Determine the (X, Y) coordinate at the center of the cell enclosing the given text.  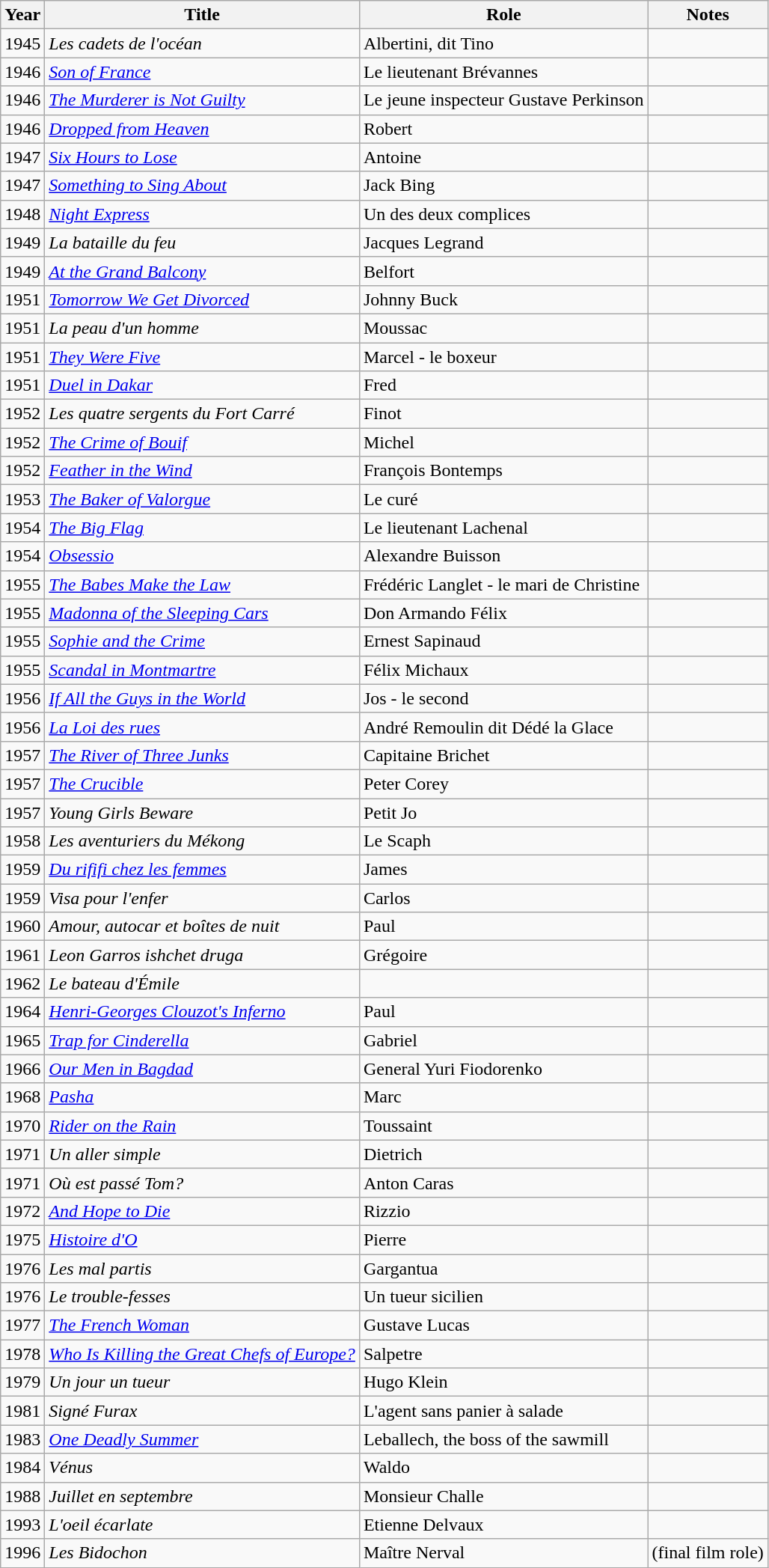
The Crucible (202, 784)
1984 (22, 1468)
Amour, autocar et boîtes de nuit (202, 927)
Johnny Buck (503, 299)
The Babes Make the Law (202, 585)
1972 (22, 1211)
Carlos (503, 898)
Albertini, dit Tino (503, 43)
They Were Five (202, 357)
Frédéric Langlet - le mari de Christine (503, 585)
Juillet en septembre (202, 1496)
Role (503, 15)
Finot (503, 414)
Le lieutenant Brévannes (503, 72)
Pierre (503, 1239)
Où est passé Tom? (202, 1183)
Robert (503, 129)
Dietrich (503, 1154)
1978 (22, 1354)
Sophie and the Crime (202, 641)
The River of Three Junks (202, 755)
Gargantua (503, 1269)
Toussaint (503, 1126)
Le curé (503, 499)
1964 (22, 1012)
Jacques Legrand (503, 242)
The Crime of Bouif (202, 442)
1945 (22, 43)
La peau d'un homme (202, 328)
Moussac (503, 328)
And Hope to Die (202, 1211)
General Yuri Fiodorenko (503, 1069)
Le trouble-fesses (202, 1297)
Jos - le second (503, 698)
Signé Furax (202, 1411)
Le jeune inspecteur Gustave Perkinson (503, 100)
1970 (22, 1126)
La Loi des rues (202, 727)
Night Express (202, 214)
Leon Garros ishchet druga (202, 955)
1968 (22, 1097)
1979 (22, 1382)
Don Armando Félix (503, 613)
The French Woman (202, 1326)
La bataille du feu (202, 242)
Histoire d'O (202, 1239)
Michel (503, 442)
Le Scaph (503, 841)
1981 (22, 1411)
Peter Corey (503, 784)
Un aller simple (202, 1154)
The Big Flag (202, 528)
Scandal in Montmartre (202, 670)
Marc (503, 1097)
1966 (22, 1069)
Pasha (202, 1097)
Obsessio (202, 556)
Waldo (503, 1468)
Henri-Georges Clouzot's Inferno (202, 1012)
Etienne Delvaux (503, 1525)
(final film role) (708, 1553)
Marcel - le boxeur (503, 357)
Les cadets de l'océan (202, 43)
François Bontemps (503, 471)
Fred (503, 385)
One Deadly Summer (202, 1439)
Un jour un tueur (202, 1382)
Duel in Dakar (202, 385)
1975 (22, 1239)
Tomorrow We Get Divorced (202, 299)
Madonna of the Sleeping Cars (202, 613)
1983 (22, 1439)
Leballech, the boss of the sawmill (503, 1439)
Who Is Killing the Great Chefs of Europe? (202, 1354)
1962 (22, 983)
Jack Bing (503, 186)
Grégoire (503, 955)
1961 (22, 955)
1965 (22, 1040)
Gabriel (503, 1040)
Les Bidochon (202, 1553)
Trap for Cinderella (202, 1040)
Les mal partis (202, 1269)
Visa pour l'enfer (202, 898)
Le lieutenant Lachenal (503, 528)
L'oeil écarlate (202, 1525)
Son of France (202, 72)
1948 (22, 214)
Les quatre sergents du Fort Carré (202, 414)
Capitaine Brichet (503, 755)
Salpetre (503, 1354)
At the Grand Balcony (202, 271)
Vénus (202, 1468)
1996 (22, 1553)
1960 (22, 927)
Young Girls Beware (202, 812)
Ernest Sapinaud (503, 641)
Belfort (503, 271)
Year (22, 15)
Antoine (503, 157)
If All the Guys in the World (202, 698)
Notes (708, 15)
Le bateau d'Émile (202, 983)
The Baker of Valorgue (202, 499)
Rider on the Rain (202, 1126)
Anton Caras (503, 1183)
L'agent sans panier à salade (503, 1411)
Six Hours to Lose (202, 157)
1953 (22, 499)
1958 (22, 841)
Hugo Klein (503, 1382)
Les aventuriers du Mékong (202, 841)
André Remoulin dit Dédé la Glace (503, 727)
The Murderer is Not Guilty (202, 100)
1977 (22, 1326)
Un des deux complices (503, 214)
Du rififi chez les femmes (202, 870)
Feather in the Wind (202, 471)
Our Men in Bagdad (202, 1069)
Gustave Lucas (503, 1326)
Rizzio (503, 1211)
Monsieur Challe (503, 1496)
Title (202, 15)
Petit Jo (503, 812)
1993 (22, 1525)
Maître Nerval (503, 1553)
Something to Sing About (202, 186)
Alexandre Buisson (503, 556)
Un tueur sicilien (503, 1297)
Dropped from Heaven (202, 129)
1988 (22, 1496)
Félix Michaux (503, 670)
James (503, 870)
